Provide the [X, Y] coordinate of the cell's center where the given text is located.  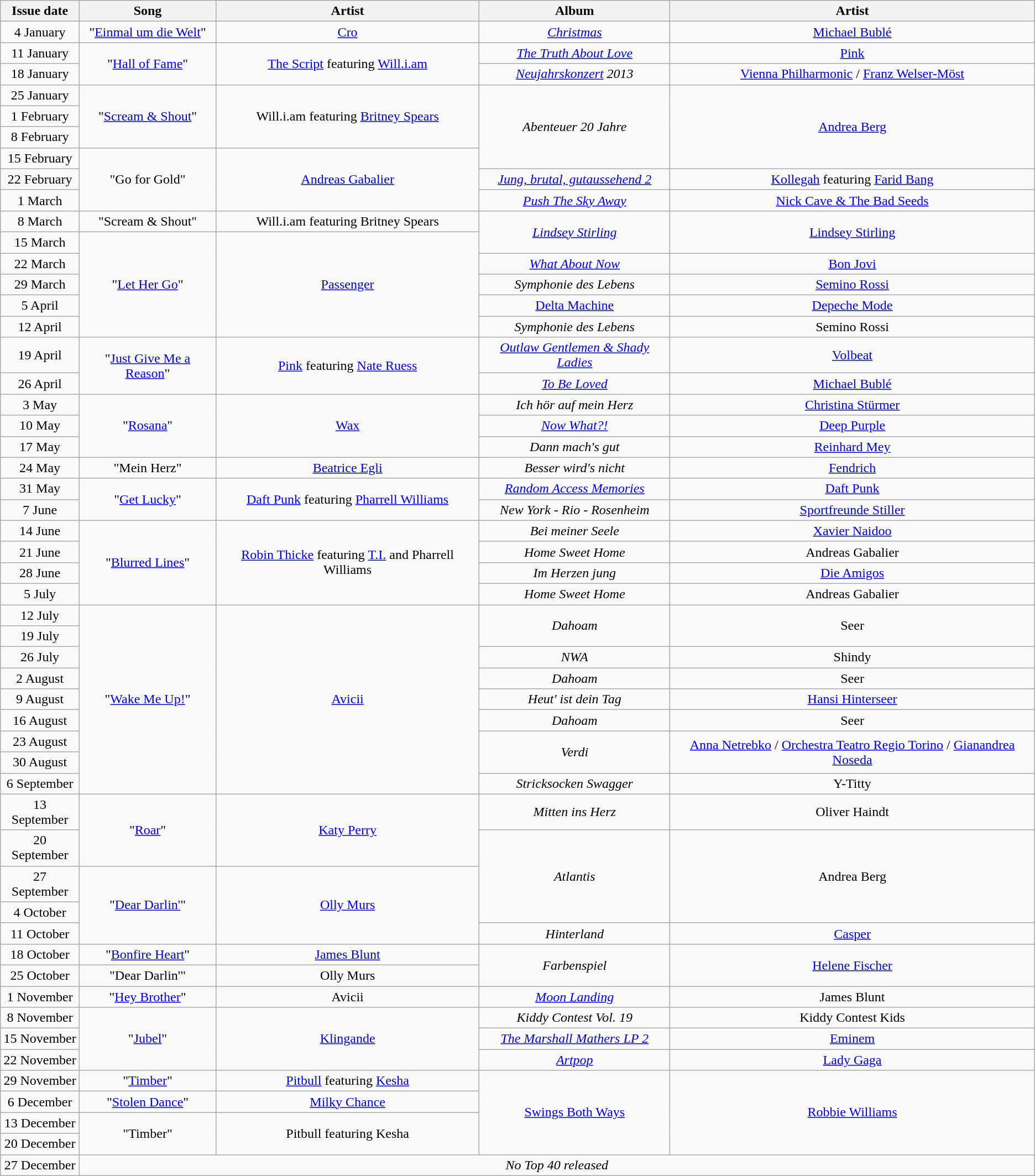
"Rosana" [147, 426]
20 September [40, 848]
"Wake Me Up!" [147, 700]
Nick Cave & The Bad Seeds [853, 200]
Kiddy Contest Kids [853, 1018]
"Jubel" [147, 1039]
9 August [40, 699]
Album [575, 11]
Dann mach's gut [575, 447]
Cro [348, 32]
Lady Gaga [853, 1060]
Neujahrskonzert 2013 [575, 74]
21 June [40, 552]
Volbeat [853, 355]
"Just Give Me a Reason" [147, 366]
Artpop [575, 1060]
22 February [40, 179]
Xavier Naidoo [853, 531]
25 October [40, 975]
10 May [40, 426]
Eminem [853, 1039]
Katy Perry [348, 830]
26 April [40, 384]
Mitten ins Herz [575, 812]
16 August [40, 720]
7 June [40, 510]
15 February [40, 158]
20 December [40, 1144]
Casper [853, 933]
Helene Fischer [853, 965]
11 October [40, 933]
5 April [40, 306]
"Let Her Go" [147, 284]
Outlaw Gentlemen & Shady Ladies [575, 355]
Kollegah featuring Farid Bang [853, 179]
1 February [40, 116]
Song [147, 11]
4 October [40, 912]
11 January [40, 53]
27 September [40, 884]
Y-Titty [853, 783]
The Script featuring Will.i.am [348, 64]
Abenteuer 20 Jahre [575, 127]
Passenger [348, 284]
"Roar" [147, 830]
Besser wird's nicht [575, 468]
Verdi [575, 752]
"Hall of Fame" [147, 64]
Shindy [853, 657]
"Bonfire Heart" [147, 954]
22 March [40, 264]
New York - Rio - Rosenheim [575, 510]
Beatrice Egli [348, 468]
8 February [40, 137]
6 December [40, 1102]
Reinhard Mey [853, 447]
NWA [575, 657]
Deep Purple [853, 426]
"Hey Brother" [147, 997]
Daft Punk featuring Pharrell Williams [348, 499]
Klingande [348, 1039]
14 June [40, 531]
17 May [40, 447]
29 March [40, 285]
Fendrich [853, 468]
Depeche Mode [853, 306]
22 November [40, 1060]
Im Herzen jung [575, 573]
Random Access Memories [575, 489]
"Mein Herz" [147, 468]
Pink [853, 53]
Moon Landing [575, 997]
12 July [40, 615]
Wax [348, 426]
31 May [40, 489]
Atlantis [575, 876]
Now What?! [575, 426]
The Marshall Mathers LP 2 [575, 1039]
3 May [40, 405]
1 November [40, 997]
Christina Stürmer [853, 405]
Die Amigos [853, 573]
Sportfreunde Stiller [853, 510]
Push The Sky Away [575, 200]
8 March [40, 221]
18 January [40, 74]
"Stolen Dance" [147, 1102]
13 September [40, 812]
24 May [40, 468]
Bon Jovi [853, 264]
13 December [40, 1123]
Bei meiner Seele [575, 531]
6 September [40, 783]
18 October [40, 954]
28 June [40, 573]
Kiddy Contest Vol. 19 [575, 1018]
Anna Netrebko / Orchestra Teatro Regio Torino / Gianandrea Noseda [853, 752]
Christmas [575, 32]
Stricksocken Swagger [575, 783]
4 January [40, 32]
19 April [40, 355]
5 July [40, 594]
8 November [40, 1018]
Swings Both Ways [575, 1112]
To Be Loved [575, 384]
Issue date [40, 11]
Jung, brutal, gutaussehend 2 [575, 179]
Oliver Haindt [853, 812]
"Blurred Lines" [147, 562]
23 August [40, 741]
Robbie Williams [853, 1112]
29 November [40, 1081]
30 August [40, 762]
2 August [40, 678]
Robin Thicke featuring T.I. and Pharrell Williams [348, 562]
25 January [40, 95]
Hinterland [575, 933]
What About Now [575, 264]
Daft Punk [853, 489]
Ich hör auf mein Herz [575, 405]
Milky Chance [348, 1102]
27 December [40, 1165]
15 March [40, 242]
Pink featuring Nate Ruess [348, 366]
No Top 40 released [557, 1165]
"Einmal um die Welt" [147, 32]
1 March [40, 200]
Farbenspiel [575, 965]
Hansi Hinterseer [853, 699]
15 November [40, 1039]
Vienna Philharmonic / Franz Welser-Möst [853, 74]
Heut' ist dein Tag [575, 699]
26 July [40, 657]
12 April [40, 327]
"Get Lucky" [147, 499]
Delta Machine [575, 306]
"Go for Gold" [147, 179]
The Truth About Love [575, 53]
19 July [40, 636]
